Detect which cell encompasses the target text, then output its [x, y] center coordinate. 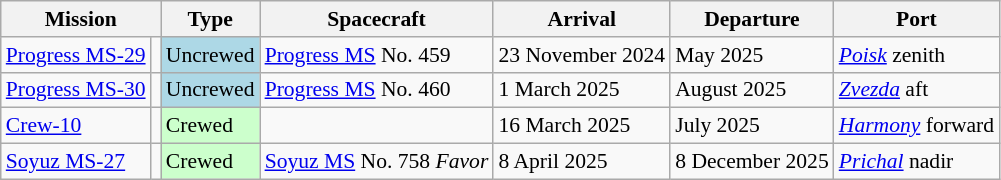
Port [916, 19]
Mission [81, 19]
Arrival [582, 19]
8 December 2025 [752, 162]
Progress MS-29 [76, 55]
Progress MS-30 [76, 90]
May 2025 [752, 55]
8 April 2025 [582, 162]
August 2025 [752, 90]
Soyuz MS No. 758 Favor [377, 162]
Type [210, 19]
Zvezda aft [916, 90]
Crew-10 [76, 126]
Harmony forward [916, 126]
July 2025 [752, 126]
1 March 2025 [582, 90]
Spacecraft [377, 19]
Prichal nadir [916, 162]
Progress MS No. 459 [377, 55]
Poisk zenith [916, 55]
16 March 2025 [582, 126]
23 November 2024 [582, 55]
Departure [752, 19]
Soyuz MS-27 [76, 162]
Progress MS No. 460 [377, 90]
